Search for the cell housing the specified text and yield its (X, Y) center coordinate. 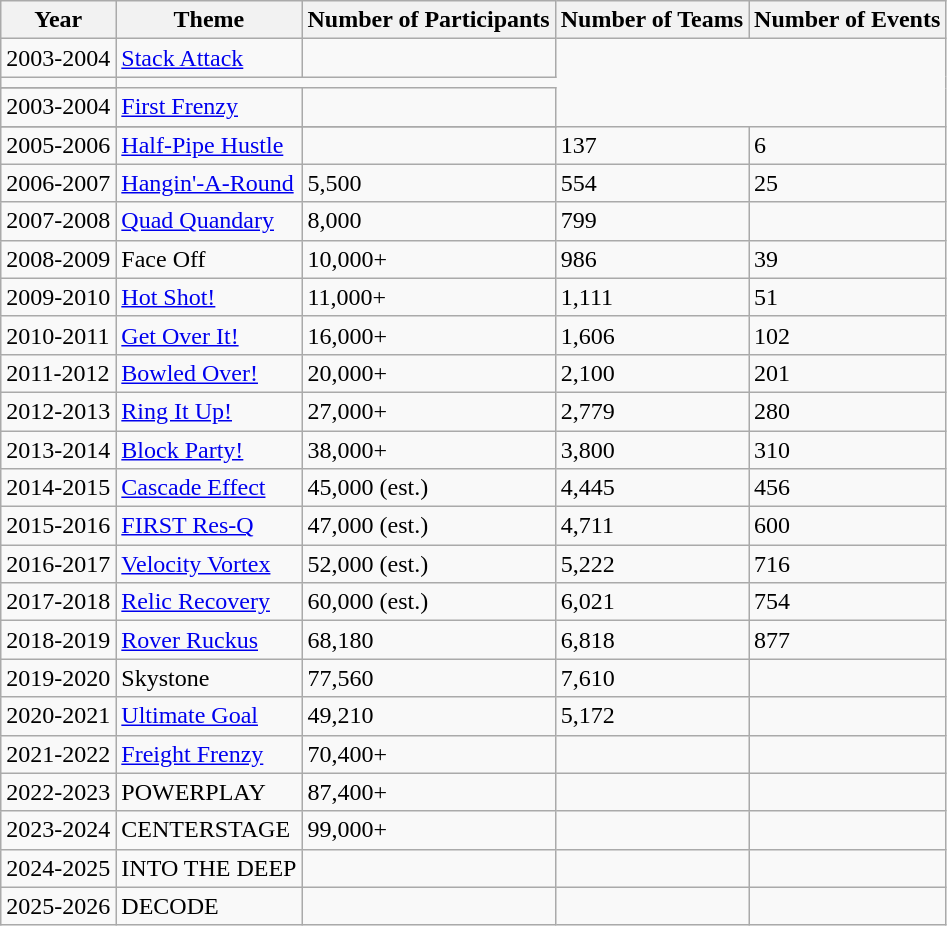
Relic Recovery (209, 602)
137 (652, 145)
4,711 (652, 526)
Rover Ruckus (209, 640)
2024-2025 (58, 868)
Hot Shot! (209, 297)
2016-2017 (58, 564)
2022-2023 (58, 792)
77,560 (428, 678)
99,000+ (428, 830)
Half-Pipe Hustle (209, 145)
Freight Frenzy (209, 754)
2005-2006 (58, 145)
Quad Quandary (209, 221)
Cascade Effect (209, 488)
Velocity Vortex (209, 564)
2014-2015 (58, 488)
68,180 (428, 640)
600 (848, 526)
POWERPLAY (209, 792)
70,400+ (428, 754)
10,000+ (428, 259)
2008-2009 (58, 259)
2025-2026 (58, 906)
5,172 (652, 716)
5,500 (428, 183)
456 (848, 488)
5,222 (652, 564)
Year (58, 20)
4,445 (652, 488)
25 (848, 183)
6 (848, 145)
Face Off (209, 259)
2020-2021 (58, 716)
2010-2011 (58, 335)
554 (652, 183)
2015-2016 (58, 526)
201 (848, 373)
87,400+ (428, 792)
2012-2013 (58, 411)
3,800 (652, 449)
7,610 (652, 678)
2009-2010 (58, 297)
102 (848, 335)
6,021 (652, 602)
Number of Events (848, 20)
Skystone (209, 678)
2,779 (652, 411)
FIRST Res-Q (209, 526)
CENTERSTAGE (209, 830)
Hangin'-A-Round (209, 183)
2007-2008 (58, 221)
60,000 (est.) (428, 602)
310 (848, 449)
754 (848, 602)
Ultimate Goal (209, 716)
27,000+ (428, 411)
52,000 (est.) (428, 564)
Stack Attack (209, 58)
6,818 (652, 640)
47,000 (est.) (428, 526)
799 (652, 221)
2021-2022 (58, 754)
Get Over It! (209, 335)
Number of Teams (652, 20)
2011-2012 (58, 373)
2006-2007 (58, 183)
39 (848, 259)
38,000+ (428, 449)
8,000 (428, 221)
11,000+ (428, 297)
Theme (209, 20)
INTO THE DEEP (209, 868)
2017-2018 (58, 602)
Number of Participants (428, 20)
877 (848, 640)
2023-2024 (58, 830)
2019-2020 (58, 678)
20,000+ (428, 373)
280 (848, 411)
2,100 (652, 373)
First Frenzy (209, 107)
51 (848, 297)
49,210 (428, 716)
DECODE (209, 906)
986 (652, 259)
45,000 (est.) (428, 488)
716 (848, 564)
16,000+ (428, 335)
Bowled Over! (209, 373)
Ring It Up! (209, 411)
2018-2019 (58, 640)
2013-2014 (58, 449)
Block Party! (209, 449)
1,111 (652, 297)
1,606 (652, 335)
